Determine the (X, Y) coordinate at the center of the cell enclosing the given text.  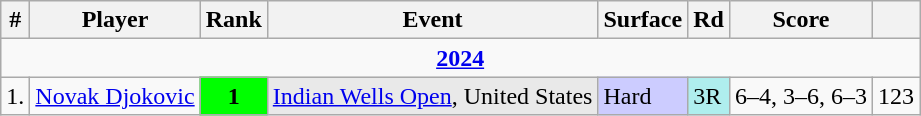
2024 (460, 58)
Rd (709, 20)
Novak Djokovic (115, 96)
# (16, 20)
Surface (643, 20)
Indian Wells Open, United States (432, 96)
1 (234, 96)
123 (896, 96)
Rank (234, 20)
1. (16, 96)
Player (115, 20)
Event (432, 20)
6–4, 3–6, 6–3 (800, 96)
3R (709, 96)
Hard (643, 96)
Score (800, 20)
